Scan for the cell matching the given text and deliver its [X, Y] coordinate at center. 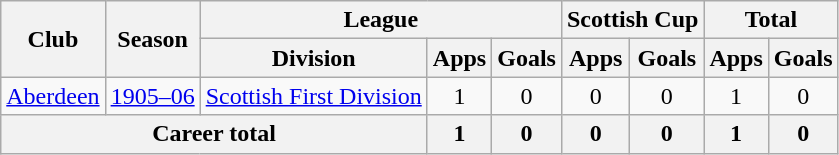
Season [152, 39]
Total [771, 20]
Career total [214, 134]
League [380, 20]
Division [314, 58]
Scottish First Division [314, 96]
Club [53, 39]
1905–06 [152, 96]
Aberdeen [53, 96]
Scottish Cup [632, 20]
